Search for the cell housing the specified text and yield its [X, Y] center coordinate. 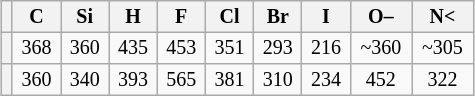
F [181, 16]
381 [229, 80]
~360 [380, 48]
~305 [443, 48]
N< [443, 16]
I [326, 16]
351 [229, 48]
368 [36, 48]
453 [181, 48]
234 [326, 80]
452 [380, 80]
565 [181, 80]
Cl [229, 16]
322 [443, 80]
Br [278, 16]
293 [278, 48]
O– [380, 16]
216 [326, 48]
310 [278, 80]
340 [85, 80]
393 [133, 80]
435 [133, 48]
H [133, 16]
C [36, 16]
Si [85, 16]
